Locate the cell with the specified text and output its [x, y] center coordinate. 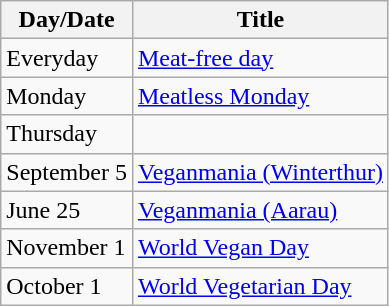
June 25 [67, 210]
November 1 [67, 248]
Everyday [67, 58]
October 1 [67, 286]
September 5 [67, 172]
Monday [67, 96]
Meat-free day [260, 58]
Meatless Monday [260, 96]
World Vegan Day [260, 248]
Veganmania (Winterthur) [260, 172]
World Vegetarian Day [260, 286]
Thursday [67, 134]
Day/Date [67, 20]
Title [260, 20]
Veganmania (Aarau) [260, 210]
